Return the (x, y) coordinate for the center point of the cell that contains the specified text.  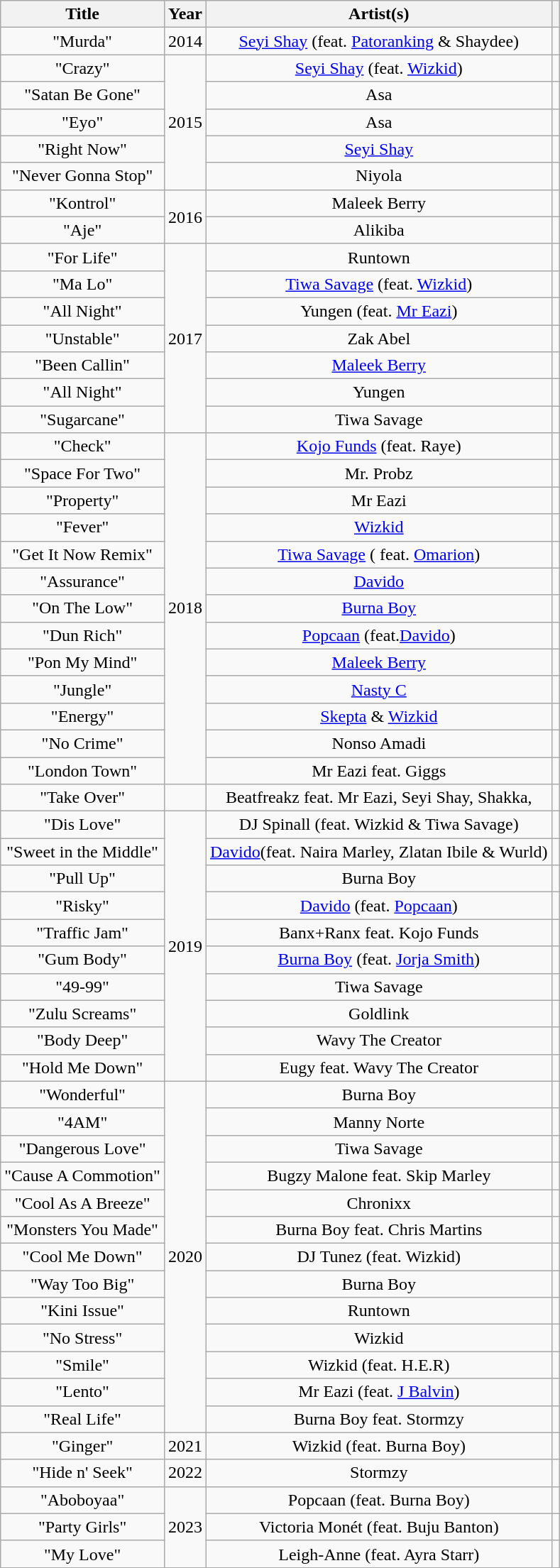
Kojo Funds (feat. Raye) (379, 446)
"4AM" (82, 1122)
"Cool Me Down" (82, 1257)
Beatfreakz feat. Mr Eazi, Seyi Shay, Shakka, (379, 798)
Mr Eazi (379, 500)
Eugy feat. Wavy The Creator (379, 1068)
Yungen (379, 393)
Chronixx (379, 1203)
Seyi Shay (feat. Wizkid) (379, 68)
Wavy The Creator (379, 1041)
"Unstable" (82, 339)
DJ Spinall (feat. Wizkid & Tiwa Savage) (379, 825)
Wizkid (feat. H.E.R) (379, 1365)
"Ma Lo" (82, 284)
"Cause A Commotion" (82, 1175)
Leigh-Anne (feat. Ayra Starr) (379, 1554)
"Sweet in the Middle" (82, 852)
"Never Gonna Stop" (82, 176)
"Space For Two" (82, 473)
"Check" (82, 446)
2015 (185, 122)
Tiwa Savage ( feat. Omarion) (379, 554)
Davido (379, 581)
"Dis Love" (82, 825)
Seyi Shay (379, 149)
Zak Abel (379, 339)
Niyola (379, 176)
Mr. Probz (379, 473)
"London Town" (82, 770)
Popcaan (feat. Burna Boy) (379, 1500)
"Pull Up" (82, 879)
Banx+Ranx feat. Kojo Funds (379, 933)
Wizkid (feat. Burna Boy) (379, 1446)
"Fever" (82, 527)
"For Life" (82, 257)
"Risky" (82, 906)
"Monsters You Made" (82, 1230)
Seyi Shay (feat. Patoranking & Shaydee) (379, 41)
"Dun Rich" (82, 635)
"Aje" (82, 230)
Tiwa Savage (feat. Wizkid) (379, 284)
Skepta & Wizkid (379, 716)
"No Crime" (82, 743)
"Lento" (82, 1392)
"Smile" (82, 1365)
2014 (185, 41)
"Wonderful" (82, 1095)
"Get It Now Remix" (82, 554)
"Cool As A Breeze" (82, 1203)
"Traffic Jam" (82, 933)
Nonso Amadi (379, 743)
"Way Too Big" (82, 1284)
"Hold Me Down" (82, 1068)
Burna Boy feat. Chris Martins (379, 1230)
"Eyo" (82, 122)
Mr Eazi feat. Giggs (379, 770)
"Real Life" (82, 1419)
"Jungle" (82, 689)
"Property" (82, 500)
Victoria Monét (feat. Buju Banton) (379, 1527)
"49-99" (82, 987)
"Ginger" (82, 1446)
"Pon My Mind" (82, 662)
Nasty C (379, 689)
2019 (185, 947)
"Gum Body" (82, 960)
2021 (185, 1446)
"Aboboyaa" (82, 1500)
"Crazy" (82, 68)
Yungen (feat. Mr Eazi) (379, 311)
"Assurance" (82, 581)
Burna Boy feat. Stormzy (379, 1419)
2020 (185, 1256)
"Murda" (82, 41)
Mr Eazi (feat. J Balvin) (379, 1392)
"Zulu Screams" (82, 1014)
"My Love" (82, 1554)
"No Stress" (82, 1338)
2022 (185, 1473)
"Dangerous Love" (82, 1148)
Alikiba (379, 230)
"Body Deep" (82, 1041)
2017 (185, 338)
"Been Callin" (82, 366)
Year (185, 14)
Davido(feat. Naira Marley, Zlatan Ibile & Wurld) (379, 852)
"Kini Issue" (82, 1311)
2018 (185, 609)
Stormzy (379, 1473)
Popcaan (feat.Davido) (379, 635)
2023 (185, 1527)
"On The Low" (82, 608)
Artist(s) (379, 14)
Manny Norte (379, 1122)
2016 (185, 216)
Burna Boy (feat. Jorja Smith) (379, 960)
Bugzy Malone feat. Skip Marley (379, 1175)
Davido (feat. Popcaan) (379, 906)
"Right Now" (82, 149)
"Satan Be Gone" (82, 95)
"Kontrol" (82, 203)
"Sugarcane" (82, 420)
"Energy" (82, 716)
Goldlink (379, 1014)
"Hide n' Seek" (82, 1473)
Title (82, 14)
"Party Girls" (82, 1527)
"Take Over" (82, 798)
DJ Tunez (feat. Wizkid) (379, 1257)
